For the text-containing cell, return its midpoint in (x, y) coordinate format. 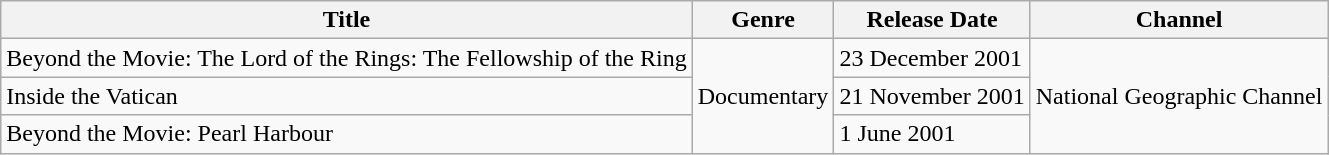
Beyond the Movie: Pearl Harbour (346, 134)
21 November 2001 (932, 96)
Beyond the Movie: The Lord of the Rings: The Fellowship of the Ring (346, 58)
Documentary (763, 96)
Inside the Vatican (346, 96)
Genre (763, 20)
Channel (1179, 20)
1 June 2001 (932, 134)
National Geographic Channel (1179, 96)
23 December 2001 (932, 58)
Title (346, 20)
Release Date (932, 20)
